Return the [X, Y] coordinate for the center point of the cell that contains the specified text.  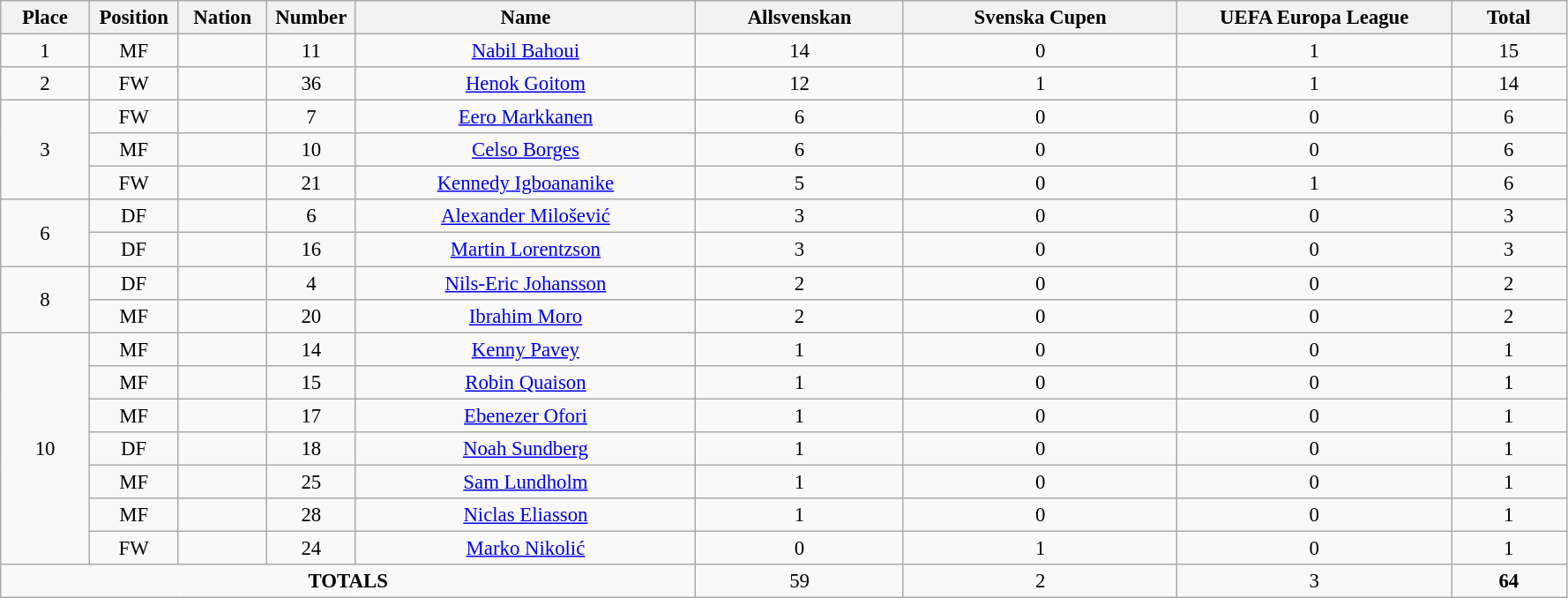
Alexander Milošević [526, 216]
Nabil Bahoui [526, 51]
Kennedy Igboananike [526, 183]
Martin Lorentzson [526, 250]
7 [312, 117]
Svenska Cupen [1041, 18]
18 [312, 449]
5 [800, 183]
24 [312, 548]
16 [312, 250]
28 [312, 515]
Robin Quaison [526, 382]
Sam Lundholm [526, 482]
12 [800, 84]
Henok Goitom [526, 84]
59 [800, 581]
64 [1510, 581]
8 [46, 300]
25 [312, 482]
Allsvenskan [800, 18]
Name [526, 18]
Total [1510, 18]
Number [312, 18]
21 [312, 183]
4 [312, 283]
36 [312, 84]
20 [312, 316]
Marko Nikolić [526, 548]
TOTALS [348, 581]
Nation [222, 18]
Ebenezer Ofori [526, 415]
Niclas Eliasson [526, 515]
Noah Sundberg [526, 449]
Celso Borges [526, 150]
17 [312, 415]
Place [46, 18]
Position [134, 18]
11 [312, 51]
Ibrahim Moro [526, 316]
Nils-Eric Johansson [526, 283]
Kenny Pavey [526, 349]
Eero Markkanen [526, 117]
UEFA Europa League [1314, 18]
